Provide the [X, Y] coordinate of the cell's center where the given text is located.  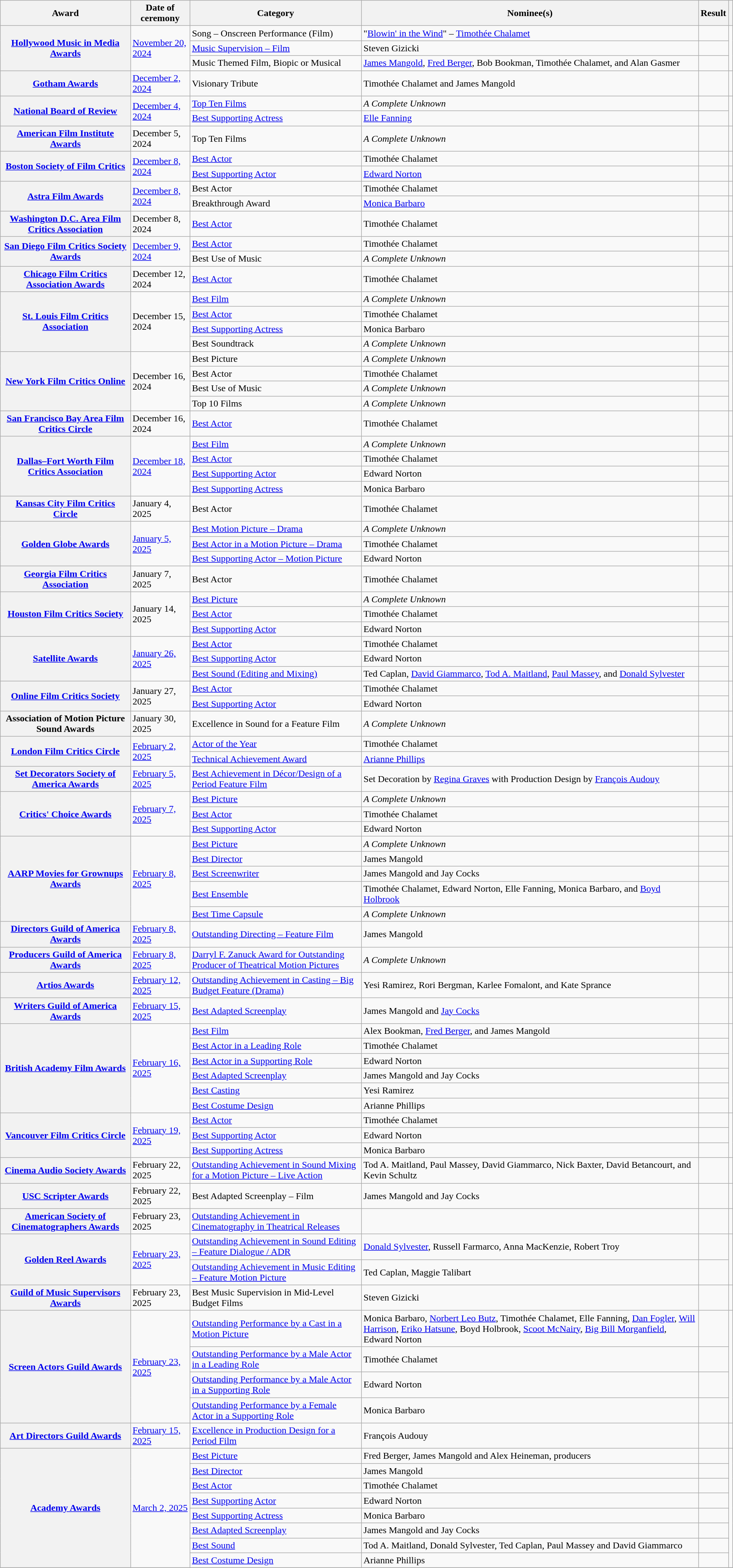
Outstanding Achievement in Sound Mixing for a Motion Picture – Live Action [276, 1170]
Guild of Music Supervisors Awards [65, 1298]
Association of Motion Picture Sound Awards [65, 724]
Best Motion Picture – Drama [276, 529]
James Mangold, Fred Berger, Bob Bookman, Timothée Chalamet, and Alan Gasmer [530, 63]
Date of ceremony [160, 13]
December 12, 2024 [160, 279]
National Board of Review [65, 111]
Houston Film Critics Society [65, 614]
Alex Bookman, Fred Berger, and James Mangold [530, 1031]
January 5, 2025 [160, 544]
Yesi Ramirez [530, 1091]
Outstanding Achievement in Cinematography in Theatrical Releases [276, 1221]
Timothée Chalamet and James Mangold [530, 83]
François Audouy [530, 1436]
December 9, 2024 [160, 251]
February 19, 2025 [160, 1135]
Satellite Awards [65, 659]
Music Supervision – Film [276, 48]
San Francisco Bay Area Film Critics Circle [65, 424]
Washington D.C. Area Film Critics Association [65, 223]
Top 10 Films [276, 403]
Tod A. Maitland, Paul Massey, David Giammarco, Nick Baxter, David Betancourt, and Kevin Schultz [530, 1170]
February 7, 2025 [160, 814]
March 2, 2025 [160, 1508]
Online Film Critics Society [65, 696]
Outstanding Performance by a Male Actor in a Supporting Role [276, 1385]
Elle Fanning [530, 118]
December 4, 2024 [160, 111]
January 4, 2025 [160, 509]
Gotham Awards [65, 83]
Best Sound (Editing and Mixing) [276, 674]
December 18, 2024 [160, 466]
Song – Onscreen Performance (Film) [276, 33]
Screen Actors Guild Awards [65, 1367]
Best Music Supervision in Mid-Level Budget Films [276, 1298]
Ted Caplan, Maggie Talibart [530, 1272]
Best Soundtrack [276, 344]
Vancouver Film Critics Circle [65, 1135]
Best Adapted Screenplay – Film [276, 1196]
Producers Guild of America Awards [65, 959]
Result [713, 13]
February 12, 2025 [160, 985]
Nominee(s) [530, 13]
January 30, 2025 [160, 724]
Hollywood Music in Media Awards [65, 48]
Outstanding Achievement in Casting – Big Budget Feature (Drama) [276, 985]
Technical Achievement Award [276, 759]
Actor of the Year [276, 744]
January 14, 2025 [160, 614]
American Film Institute Awards [65, 139]
London Film Critics Circle [65, 751]
Kansas City Film Critics Circle [65, 509]
"Blowin' in the Wind" – Timothée Chalamet [530, 33]
Category [276, 13]
Best Actor in a Motion Picture – Drama [276, 544]
January 7, 2025 [160, 579]
New York Film Critics Online [65, 381]
Outstanding Performance by a Female Actor in a Supporting Role [276, 1410]
Georgia Film Critics Association [65, 579]
Cinema Audio Society Awards [65, 1170]
Best Achievement in Décor/Design of a Period Feature Film [276, 779]
Donald Sylvester, Russell Farmarco, Anna MacKenzie, Robert Troy [530, 1247]
January 27, 2025 [160, 696]
Writers Guild of America Awards [65, 1010]
February 16, 2025 [160, 1068]
Award [65, 13]
Best Screenwriter [276, 874]
November 20, 2024 [160, 48]
Visionary Tribute [276, 83]
Best Actor in a Leading Role [276, 1046]
Art Directors Guild Awards [65, 1436]
Best Time Capsule [276, 914]
Excellence in Production Design for a Period Film [276, 1436]
Breakthrough Award [276, 203]
San Diego Film Critics Society Awards [65, 251]
Directors Guild of America Awards [65, 934]
Fred Berger, James Mangold and Alex Heineman, producers [530, 1456]
January 26, 2025 [160, 659]
British Academy Film Awards [65, 1068]
Outstanding Achievement in Music Editing – Feature Motion Picture [276, 1272]
Outstanding Performance by a Cast in a Motion Picture [276, 1328]
Best Actor in a Supporting Role [276, 1061]
Best Casting [276, 1091]
February 2, 2025 [160, 751]
December 2, 2024 [160, 83]
Golden Reel Awards [65, 1259]
Chicago Film Critics Association Awards [65, 279]
Timothée Chalamet, Edward Norton, Elle Fanning, Monica Barbaro, and Boyd Holbrook [530, 894]
December 15, 2024 [160, 322]
Best Sound [276, 1545]
February 5, 2025 [160, 779]
St. Louis Film Critics Association [65, 322]
Music Themed Film, Biopic or Musical [276, 63]
Set Decoration by Regina Graves with Production Design by François Audouy [530, 779]
Astra Film Awards [65, 196]
Dallas–Fort Worth Film Critics Association [65, 466]
Boston Society of Film Critics [65, 166]
Ted Caplan, David Giammarco, Tod A. Maitland, Paul Massey, and Donald Sylvester [530, 674]
AARP Movies for Grownups Awards [65, 879]
Best Supporting Actor – Motion Picture [276, 559]
American Society of Cinematographers Awards [65, 1221]
Darryl F. Zanuck Award for Outstanding Producer of Theatrical Motion Pictures [276, 959]
Outstanding Achievement in Sound Editing – Feature Dialogue / ADR [276, 1247]
Yesi Ramirez, Rori Bergman, Karlee Fomalont, and Kate Sprance [530, 985]
Critics' Choice Awards [65, 814]
Outstanding Performance by a Male Actor in a Leading Role [276, 1359]
USC Scripter Awards [65, 1196]
Golden Globe Awards [65, 544]
Academy Awards [65, 1508]
Tod A. Maitland, Donald Sylvester, Ted Caplan, Paul Massey and David Giammarco [530, 1545]
Best Ensemble [276, 894]
Artios Awards [65, 985]
Outstanding Directing – Feature Film [276, 934]
Set Decorators Society of America Awards [65, 779]
Excellence in Sound for a Feature Film [276, 724]
December 5, 2024 [160, 139]
